Output the [X, Y] coordinate of the center of the cell containing the given text.  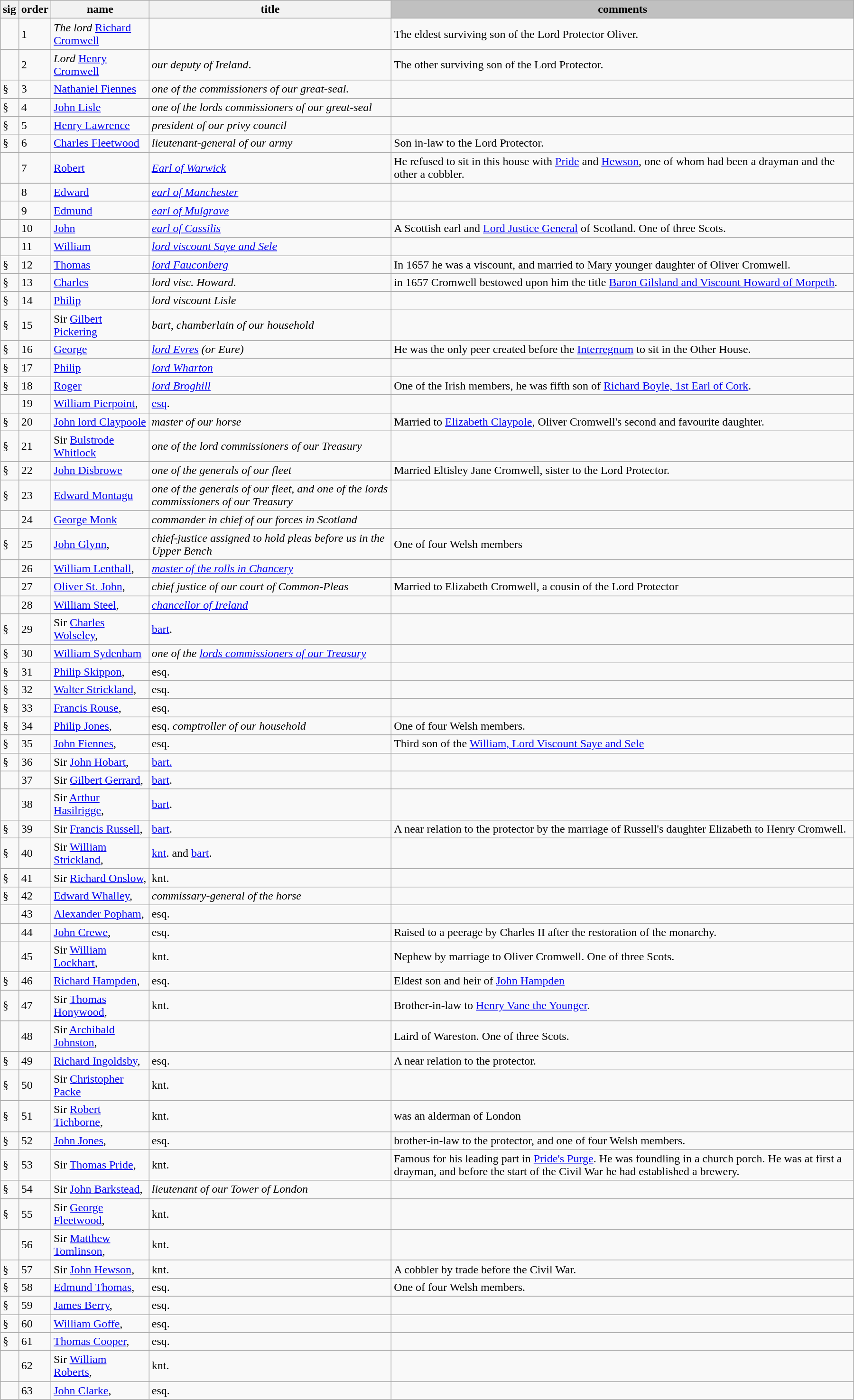
George [101, 350]
35 [35, 744]
Henry Lawrence [101, 125]
chief-justice assigned to hold pleas before us in the Upper Bench [270, 544]
John Crewe, [101, 932]
order [35, 9]
58 [35, 1287]
Son in-law to the Lord Protector. [622, 143]
Third son of the William, Lord Viscount Saye and Sele [622, 744]
The other surviving son of the Lord Protector. [622, 65]
Sir Richard Onslow, [101, 878]
14 [35, 301]
George Monk [101, 519]
39 [35, 829]
John Jones, [101, 1140]
William Goffe, [101, 1323]
The eldest surviving son of the Lord Protector Oliver. [622, 34]
18 [35, 386]
Nathaniel Fiennes [101, 89]
16 [35, 350]
A near relation to the protector by the marriage of Russell's daughter Elizabeth to Henry Cromwell. [622, 829]
Lord Henry Cromwell [101, 65]
brother-in-law to the protector, and one of four Welsh members. [622, 1140]
Roger [101, 386]
bart, chamberlain of our household [270, 325]
He refused to sit in this house with Pride and Hewson, one of whom had been a drayman and the other a cobbler. [622, 168]
23 [35, 495]
lord Wharton [270, 368]
1 [35, 34]
Sir Charles Wolseley, [101, 629]
37 [35, 780]
57 [35, 1269]
Richard Hampden, [101, 981]
Sir Thomas Honywood, [101, 1006]
Raised to a peerage by Charles II after the restoration of the monarchy. [622, 932]
master of the rolls in Chancery [270, 568]
Sir Arthur Hasilrigge, [101, 805]
Married Eltisley Jane Cromwell, sister to the Lord Protector. [622, 471]
43 [35, 914]
John Disbrowe [101, 471]
Philip Skippon, [101, 672]
one of the generals of our fleet, and one of the lords commissioners of our Treasury [270, 495]
8 [35, 192]
our deputy of Ireland. [270, 65]
Francis Rouse, [101, 708]
lieutenant of our Tower of London [270, 1189]
John Clarke, [101, 1391]
William Sydenham [101, 654]
6 [35, 143]
50 [35, 1085]
47 [35, 1006]
3 [35, 89]
26 [35, 568]
Sir Bulstrode Whitlock [101, 446]
27 [35, 586]
41 [35, 878]
lord Broghill [270, 386]
lord Evres (or Eure) [270, 350]
Earl of Warwick [270, 168]
one of the lord commissioners of our Treasury [270, 446]
One of four Welsh members [622, 544]
38 [35, 805]
esq. comptroller of our household [270, 726]
Sir Christopher Packe [101, 1085]
60 [35, 1323]
one of the commissioners of our great-seal. [270, 89]
25 [35, 544]
52 [35, 1140]
21 [35, 446]
30 [35, 654]
20 [35, 422]
33 [35, 708]
lord visc. Howard. [270, 283]
knt. and bart. [270, 853]
chancellor of Ireland [270, 605]
62 [35, 1366]
commander in chief of our forces in Scotland [270, 519]
William [101, 246]
A near relation to the protector. [622, 1061]
55 [35, 1214]
Philip Jones, [101, 726]
Thomas [101, 264]
master of our horse [270, 422]
John Lisle [101, 107]
61 [35, 1342]
Married to Elizabeth Cromwell, a cousin of the Lord Protector [622, 586]
Married to Elizabeth Claypole, Oliver Cromwell's second and favourite daughter. [622, 422]
Sir John Barkstead, [101, 1189]
54 [35, 1189]
name [101, 9]
Sir William Roberts, [101, 1366]
Sir George Fleetwood, [101, 1214]
Alexander Popham, [101, 914]
Brother-in-law to Henry Vane the Younger. [622, 1006]
William Lenthall, [101, 568]
7 [35, 168]
13 [35, 283]
Edmund Thomas, [101, 1287]
22 [35, 471]
Edward Whalley, [101, 896]
lord viscount Saye and Sele [270, 246]
William Steel, [101, 605]
Edward [101, 192]
Laird of Wareston. One of three Scots. [622, 1036]
Sir John Hewson, [101, 1269]
was an alderman of London [622, 1116]
earl of Manchester [270, 192]
Sir Gilbert Gerrard, [101, 780]
Nephew by marriage to Oliver Cromwell. One of three Scots. [622, 956]
11 [35, 246]
44 [35, 932]
24 [35, 519]
Sir Archibald Johnston, [101, 1036]
48 [35, 1036]
A cobbler by trade before the Civil War. [622, 1269]
Robert [101, 168]
The lord Richard Cromwell [101, 34]
Edward Montagu [101, 495]
34 [35, 726]
63 [35, 1391]
32 [35, 690]
lieutenant-general of our army [270, 143]
title [270, 9]
2 [35, 65]
chief justice of our court of Common-Pleas [270, 586]
comments [622, 9]
in 1657 Cromwell bestowed upon him the title Baron Gilsland and Viscount Howard of Morpeth. [622, 283]
lord Fauconberg [270, 264]
A Scottish earl and Lord Justice General of Scotland. One of three Scots. [622, 228]
40 [35, 853]
29 [35, 629]
17 [35, 368]
president of our privy council [270, 125]
12 [35, 264]
Edmund [101, 210]
36 [35, 762]
31 [35, 672]
28 [35, 605]
James Berry, [101, 1305]
Oliver St. John, [101, 586]
William Pierpoint, [101, 404]
Sir Gilbert Pickering [101, 325]
Sir John Hobart, [101, 762]
Sir Thomas Pride, [101, 1165]
In 1657 he was a viscount, and married to Mary younger daughter of Oliver Cromwell. [622, 264]
Sir Robert Tichborne, [101, 1116]
45 [35, 956]
John lord Claypoole [101, 422]
5 [35, 125]
Thomas Cooper, [101, 1342]
earl of Mulgrave [270, 210]
9 [35, 210]
One of the Irish members, he was fifth son of Richard Boyle, 1st Earl of Cork. [622, 386]
56 [35, 1245]
Sir Matthew Tomlinson, [101, 1245]
one of the generals of our fleet [270, 471]
lord viscount Lisle [270, 301]
Walter Strickland, [101, 690]
42 [35, 896]
He was the only peer created before the Interregnum to sit in the Other House. [622, 350]
John Glynn, [101, 544]
Richard Ingoldsby, [101, 1061]
53 [35, 1165]
commissary-general of the horse [270, 896]
51 [35, 1116]
sig [9, 9]
49 [35, 1061]
one of the lords commissioners of our Treasury [270, 654]
19 [35, 404]
46 [35, 981]
John [101, 228]
Charles Fleetwood [101, 143]
earl of Cassilis [270, 228]
4 [35, 107]
John Fiennes, [101, 744]
Sir Francis Russell, [101, 829]
15 [35, 325]
59 [35, 1305]
Charles [101, 283]
Sir William Strickland, [101, 853]
10 [35, 228]
Sir William Lockhart, [101, 956]
Eldest son and heir of John Hampden [622, 981]
one of the lords commissioners of our great-seal [270, 107]
